Capture the cell that displays the provided text and extract its (x, y) central coordinate. 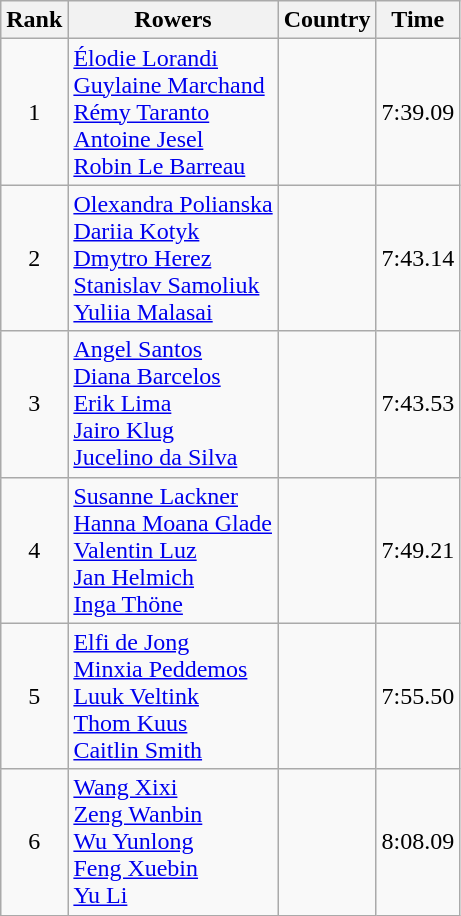
3 (34, 404)
7:43.14 (418, 258)
Susanne LacknerHanna Moana GladeValentin LuzJan HelmichInga Thöne (173, 550)
7:55.50 (418, 696)
1 (34, 112)
Angel SantosDiana BarcelosErik LimaJairo KlugJucelino da Silva (173, 404)
7:49.21 (418, 550)
6 (34, 842)
Wang XixiZeng WanbinWu YunlongFeng XuebinYu Li (173, 842)
Rowers (173, 20)
Time (418, 20)
Olexandra PolianskaDariia KotykDmytro HerezStanislav SamoliukYuliia Malasai (173, 258)
Country (327, 20)
4 (34, 550)
8:08.09 (418, 842)
7:39.09 (418, 112)
Elfi de JongMinxia PeddemosLuuk VeltinkThom KuusCaitlin Smith (173, 696)
5 (34, 696)
Rank (34, 20)
Élodie LorandiGuylaine MarchandRémy TarantoAntoine JeselRobin Le Barreau (173, 112)
2 (34, 258)
7:43.53 (418, 404)
